Return the (x, y) coordinate for the center point of the cell that contains the specified text.  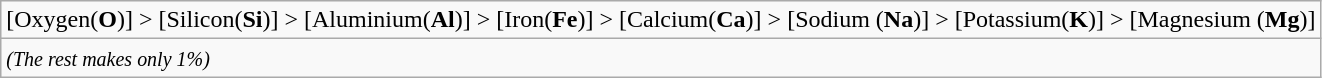
(The rest makes only 1%) (661, 58)
[Oxygen(O)] > [Silicon(Si)] > [Aluminium(Al)] > [Iron(Fe)] > [Calcium(Ca)] > [Sodium (Na)] > [Potassium(K)] > [Magnesium (Mg)] (661, 20)
